Determine the [X, Y] coordinate at the center of the cell enclosing the given text.  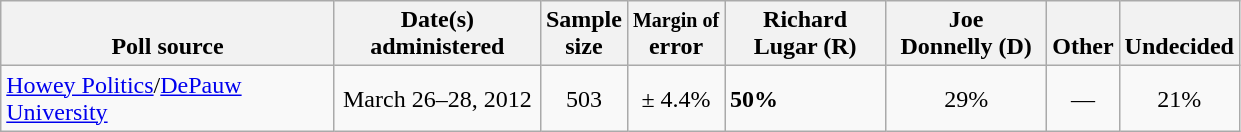
Poll source [168, 34]
Margin oferror [676, 34]
Howey Politics/DePauw University [168, 98]
Samplesize [584, 34]
21% [1179, 98]
JoeDonnelly (D) [966, 34]
Undecided [1179, 34]
50% [806, 98]
± 4.4% [676, 98]
March 26–28, 2012 [437, 98]
— [1083, 98]
29% [966, 98]
503 [584, 98]
Date(s)administered [437, 34]
Other [1083, 34]
RichardLugar (R) [806, 34]
